Detect which cell encompasses the target text, then output its (X, Y) center coordinate. 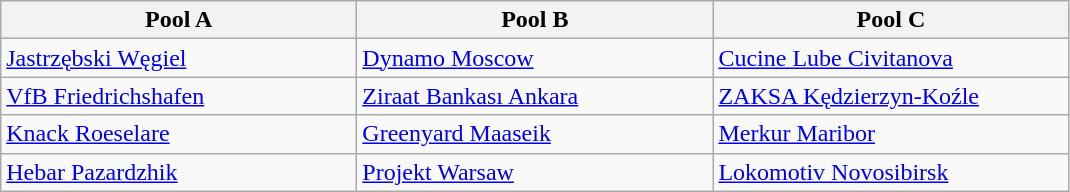
Jastrzębski Węgiel (179, 58)
Knack Roeselare (179, 134)
Pool A (179, 20)
VfB Friedrichshafen (179, 96)
Merkur Maribor (891, 134)
Dynamo Moscow (535, 58)
Projekt Warsaw (535, 172)
Greenyard Maaseik (535, 134)
Lokomotiv Novosibirsk (891, 172)
Pool C (891, 20)
Pool B (535, 20)
Hebar Pazardzhik (179, 172)
Ziraat Bankası Ankara (535, 96)
Cucine Lube Civitanova (891, 58)
ZAKSA Kędzierzyn-Koźle (891, 96)
